From the cell containing the given text, extract its center point as [x, y] coordinate. 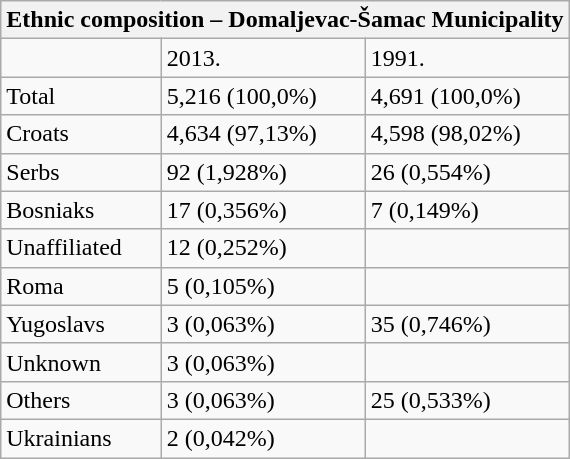
12 (0,252%) [263, 248]
Bosniaks [81, 210]
Ethnic composition – Domaljevac-Šamac Municipality [285, 20]
35 (0,746%) [467, 324]
Serbs [81, 172]
5,216 (100,0%) [263, 96]
Total [81, 96]
7 (0,149%) [467, 210]
Others [81, 400]
17 (0,356%) [263, 210]
92 (1,928%) [263, 172]
Yugoslavs [81, 324]
Ukrainians [81, 438]
4,598 (98,02%) [467, 134]
Unknown [81, 362]
1991. [467, 58]
Croats [81, 134]
25 (0,533%) [467, 400]
4,691 (100,0%) [467, 96]
26 (0,554%) [467, 172]
4,634 (97,13%) [263, 134]
2013. [263, 58]
Unaffiliated [81, 248]
Roma [81, 286]
2 (0,042%) [263, 438]
5 (0,105%) [263, 286]
